Return (X, Y) of the center of cell containing provided text 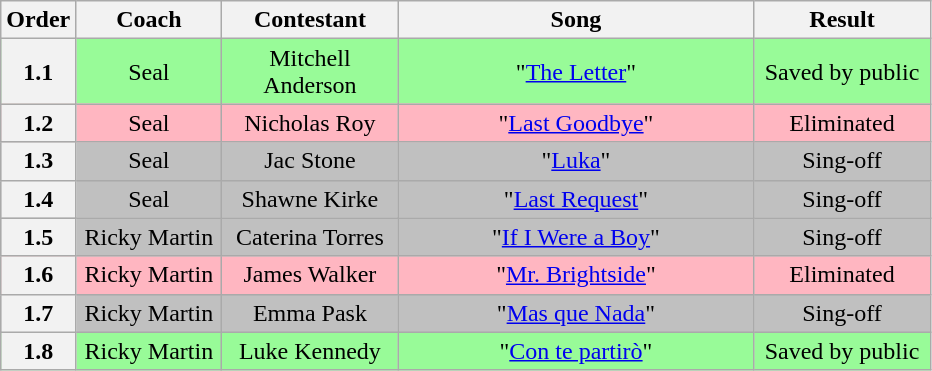
Result (842, 20)
"If I Were a Boy" (576, 237)
1.3 (38, 161)
1.2 (38, 123)
Caterina Torres (310, 237)
"Mas que Nada" (576, 313)
Order (38, 20)
Shawne Kirke (310, 199)
Luke Kennedy (310, 351)
"Con te partirò" (576, 351)
"The Letter" (576, 72)
Jac Stone (310, 161)
1.8 (38, 351)
1.1 (38, 72)
"Mr. Brightside" (576, 275)
"Luka" (576, 161)
Contestant (310, 20)
"Last Goodbye" (576, 123)
1.7 (38, 313)
1.5 (38, 237)
James Walker (310, 275)
Coach (149, 20)
"Last Request" (576, 199)
Emma Pask (310, 313)
Nicholas Roy (310, 123)
1.4 (38, 199)
1.6 (38, 275)
Mitchell Anderson (310, 72)
Song (576, 20)
